Detect which cell encompasses the target text, then output its [X, Y] center coordinate. 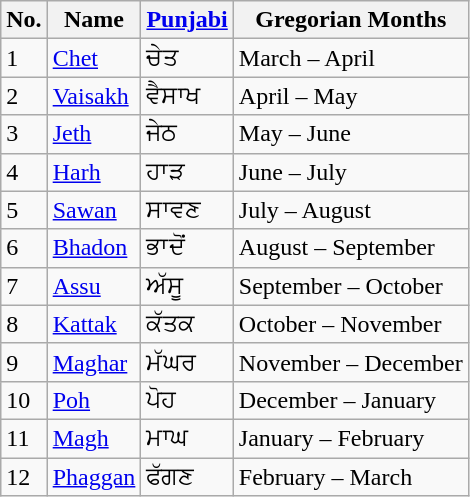
ਹਾੜ [187, 172]
9 [24, 362]
ਭਾਦੋਂ [187, 248]
8 [24, 324]
March – April [350, 58]
ਵੈਸਾਖ [187, 96]
2 [24, 96]
Assu [94, 286]
Name [94, 20]
July – August [350, 210]
4 [24, 172]
1 [24, 58]
ਸਾਵਣ [187, 210]
Punjabi [187, 20]
June – July [350, 172]
Vaisakh [94, 96]
No. [24, 20]
ਮੱਘਰ [187, 362]
May – June [350, 134]
January – February [350, 438]
Magh [94, 438]
3 [24, 134]
ਮਾਘ [187, 438]
April – May [350, 96]
October – November [350, 324]
ਕੱਤਕ [187, 324]
ਚੇਤ [187, 58]
September – October [350, 286]
Chet [94, 58]
ਪੋਹ [187, 400]
Gregorian Months [350, 20]
Sawan [94, 210]
5 [24, 210]
Phaggan [94, 477]
December – January [350, 400]
Jeth [94, 134]
10 [24, 400]
ਫੱਗਣ [187, 477]
Kattak [94, 324]
7 [24, 286]
August – September [350, 248]
11 [24, 438]
Poh [94, 400]
ਅੱਸੂ [187, 286]
12 [24, 477]
ਜੇਠ [187, 134]
February – March [350, 477]
Bhadon [94, 248]
6 [24, 248]
November – December [350, 362]
Maghar [94, 362]
Harh [94, 172]
